Scan for the cell matching the given text and deliver its [x, y] coordinate at center. 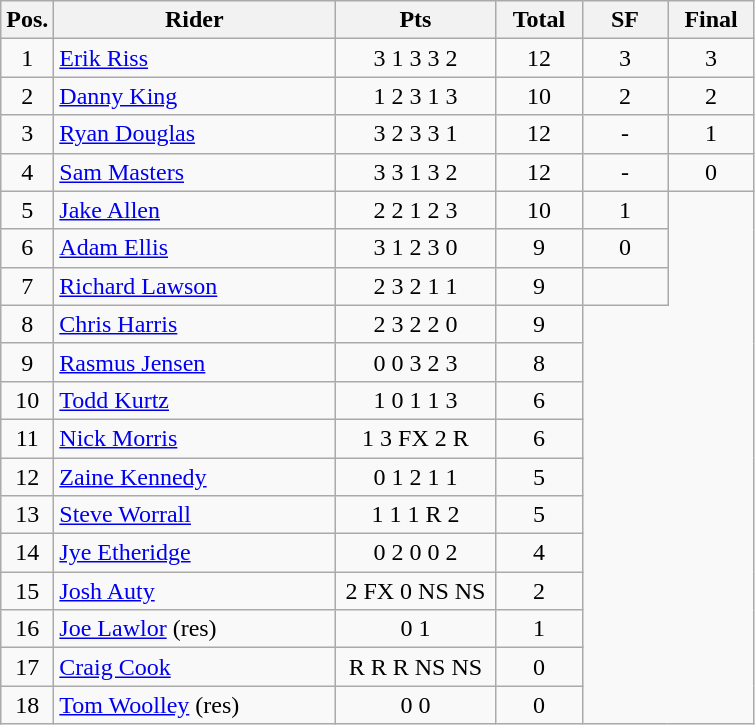
SF [625, 20]
Joe Lawlor (res) [194, 629]
2 2 1 2 3 [416, 210]
14 [28, 553]
Richard Lawson [194, 286]
15 [28, 591]
17 [28, 667]
3 1 2 3 0 [416, 248]
1 1 1 R 2 [416, 515]
Erik Riss [194, 58]
3 1 3 3 2 [416, 58]
7 [28, 286]
2 3 2 2 0 [416, 324]
18 [28, 705]
Rider [194, 20]
Sam Masters [194, 172]
13 [28, 515]
Jye Etheridge [194, 553]
16 [28, 629]
Tom Woolley (res) [194, 705]
11 [28, 438]
Todd Kurtz [194, 400]
Total [539, 20]
Steve Worrall [194, 515]
Adam Ellis [194, 248]
R R R NS NS [416, 667]
Pts [416, 20]
2 FX 0 NS NS [416, 591]
Ryan Douglas [194, 134]
2 3 2 1 1 [416, 286]
Danny King [194, 96]
1 2 3 1 3 [416, 96]
Josh Auty [194, 591]
Jake Allen [194, 210]
0 1 2 1 1 [416, 477]
3 3 1 3 2 [416, 172]
Final [711, 20]
Craig Cook [194, 667]
0 2 0 0 2 [416, 553]
0 1 [416, 629]
Zaine Kennedy [194, 477]
Nick Morris [194, 438]
1 3 FX 2 R [416, 438]
0 0 3 2 3 [416, 362]
Rasmus Jensen [194, 362]
Pos. [28, 20]
Chris Harris [194, 324]
0 0 [416, 705]
3 2 3 3 1 [416, 134]
1 0 1 1 3 [416, 400]
